Provide the (x, y) coordinate of the cell's center where the given text is located.  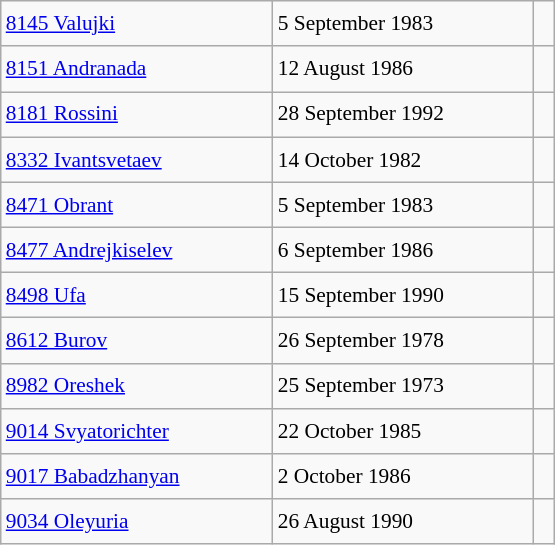
9014 Svyatorichter (137, 430)
8982 Oreshek (137, 386)
2 October 1986 (404, 476)
26 September 1978 (404, 340)
9017 Babadzhanyan (137, 476)
22 October 1985 (404, 430)
14 October 1982 (404, 160)
28 September 1992 (404, 114)
8332 Ivantsvetaev (137, 160)
8471 Obrant (137, 204)
26 August 1990 (404, 522)
9034 Oleyuria (137, 522)
8151 Andranada (137, 68)
8181 Rossini (137, 114)
15 September 1990 (404, 296)
12 August 1986 (404, 68)
6 September 1986 (404, 250)
8477 Andrejkiselev (137, 250)
8498 Ufa (137, 296)
25 September 1973 (404, 386)
8612 Burov (137, 340)
8145 Valujki (137, 24)
